Capture the cell that displays the provided text and extract its [x, y] central coordinate. 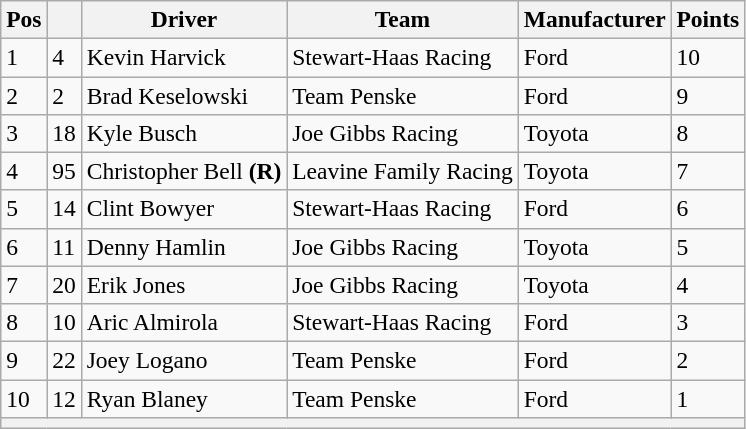
14 [64, 209]
Kyle Busch [184, 133]
95 [64, 171]
Clint Bowyer [184, 209]
Denny Hamlin [184, 247]
Brad Keselowski [184, 95]
Points [708, 19]
11 [64, 247]
Aric Almirola [184, 322]
Driver [184, 19]
20 [64, 285]
Ryan Blaney [184, 398]
Pos [24, 19]
18 [64, 133]
Team [403, 19]
Leavine Family Racing [403, 171]
Kevin Harvick [184, 57]
12 [64, 398]
22 [64, 360]
Joey Logano [184, 360]
Christopher Bell (R) [184, 171]
Manufacturer [594, 19]
Erik Jones [184, 285]
